Capture the cell that displays the provided text and extract its [x, y] central coordinate. 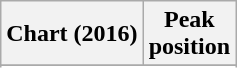
Peakposition [189, 34]
Chart (2016) [72, 34]
